Find where the given text appears and provide that cell's center as [X, Y] coordinate. 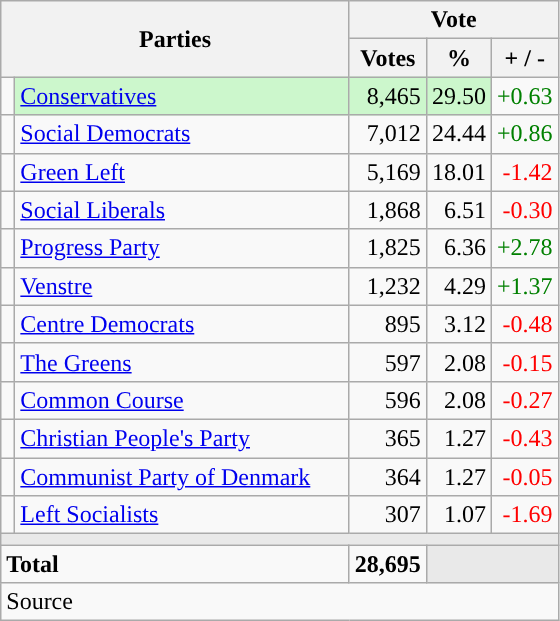
307 [388, 515]
+0.86 [524, 134]
Left Socialists [182, 515]
Communist Party of Denmark [182, 477]
Votes [388, 58]
1,868 [388, 210]
-0.15 [524, 362]
364 [388, 477]
5,169 [388, 172]
29.50 [458, 96]
The Greens [182, 362]
596 [388, 400]
3.12 [458, 324]
Progress Party [182, 248]
-0.48 [524, 324]
Source [280, 602]
6.36 [458, 248]
7,012 [388, 134]
1,825 [388, 248]
-1.42 [524, 172]
597 [388, 362]
Conservatives [182, 96]
8,465 [388, 96]
Social Democrats [182, 134]
Vote [454, 20]
Venstre [182, 286]
Green Left [182, 172]
+0.63 [524, 96]
% [458, 58]
24.44 [458, 134]
Centre Democrats [182, 324]
-0.27 [524, 400]
18.01 [458, 172]
Total [176, 564]
1.07 [458, 515]
1,232 [388, 286]
6.51 [458, 210]
Parties [176, 39]
4.29 [458, 286]
28,695 [388, 564]
Common Course [182, 400]
+ / - [524, 58]
-0.05 [524, 477]
-1.69 [524, 515]
+2.78 [524, 248]
895 [388, 324]
-0.43 [524, 438]
Christian People's Party [182, 438]
-0.30 [524, 210]
Social Liberals [182, 210]
365 [388, 438]
+1.37 [524, 286]
